Return the (x, y) coordinate for the center point of the cell that contains the specified text.  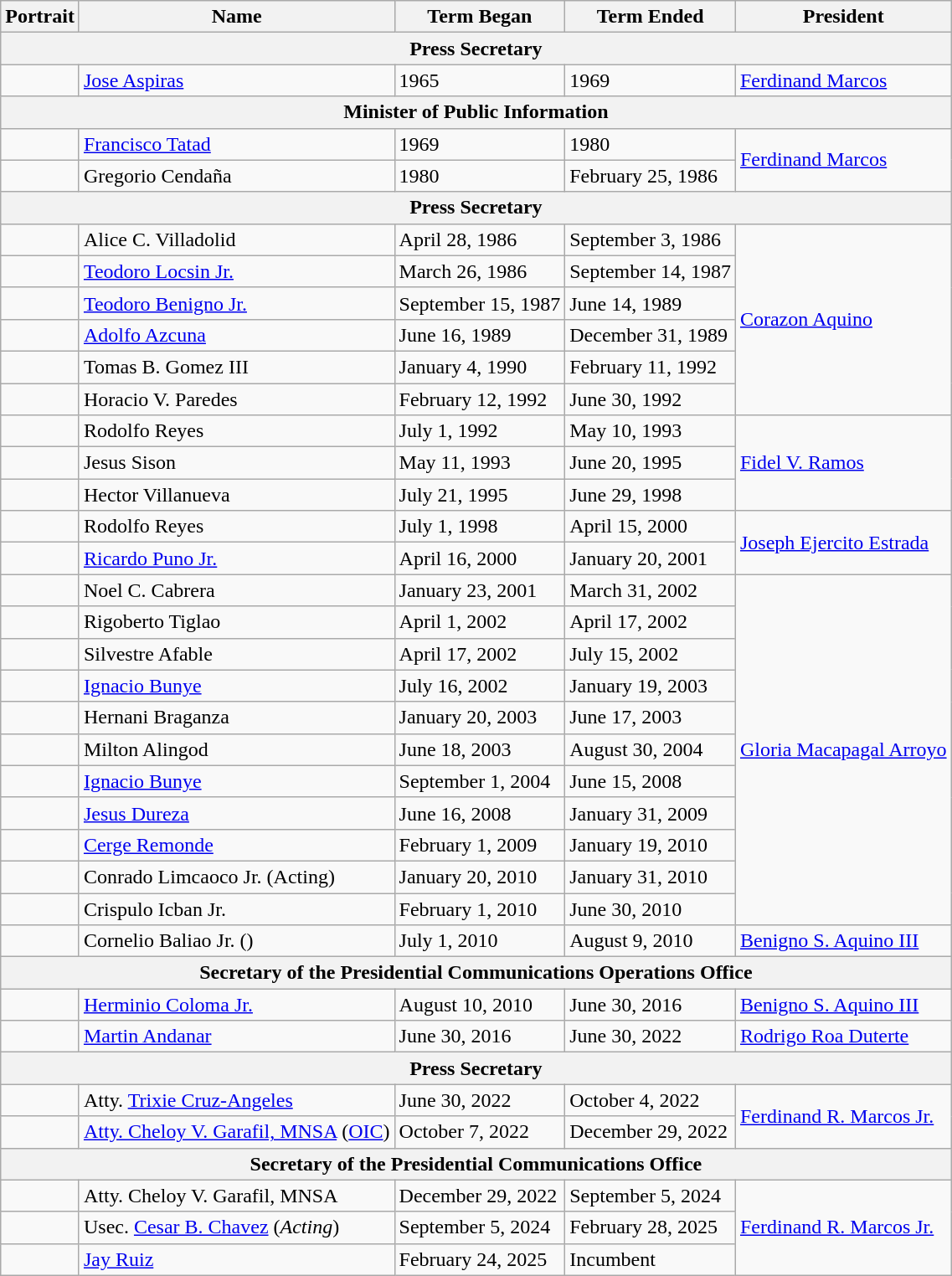
Cornelio Baliao Jr. () (236, 941)
October 7, 2022 (480, 1132)
June 16, 2008 (480, 813)
July 16, 2002 (480, 686)
April 16, 2000 (480, 558)
Ricardo Puno Jr. (236, 558)
Fidel V. Ramos (843, 463)
Conrado Limcaoco Jr. (Acting) (236, 877)
September 1, 2004 (480, 781)
Jay Ruiz (236, 1259)
February 25, 1986 (651, 176)
Gregorio Cendaña (236, 176)
Herminio Coloma Jr. (236, 1005)
1965 (480, 80)
Joseph Ejercito Estrada (843, 543)
February 11, 1992 (651, 367)
June 16, 1989 (480, 335)
Teodoro Benigno Jr. (236, 303)
March 26, 1986 (480, 271)
Atty. Cheloy V. Garafil, MNSA (236, 1196)
August 30, 2004 (651, 749)
February 28, 2025 (651, 1227)
Secretary of the Presidential Communications Operations Office (476, 973)
September 14, 1987 (651, 271)
Crispulo Icban Jr. (236, 908)
June 15, 2008 (651, 781)
January 19, 2010 (651, 845)
June 30, 2010 (651, 908)
Noel C. Cabrera (236, 590)
January 23, 2001 (480, 590)
July 1, 1998 (480, 527)
Corazon Aquino (843, 319)
January 31, 2010 (651, 877)
January 4, 1990 (480, 367)
Cerge Remonde (236, 845)
Rigoberto Tiglao (236, 622)
Jose Aspiras (236, 80)
President (843, 17)
Name (236, 17)
May 10, 1993 (651, 431)
Term Began (480, 17)
Term Ended (651, 17)
May 11, 1993 (480, 463)
Minister of Public Information (476, 112)
December 31, 1989 (651, 335)
Martin Andanar (236, 1037)
April 28, 1986 (480, 239)
July 15, 2002 (651, 654)
Hernani Braganza (236, 718)
July 21, 1995 (480, 495)
Adolfo Azcuna (236, 335)
February 1, 2009 (480, 845)
June 18, 2003 (480, 749)
June 29, 1998 (651, 495)
February 1, 2010 (480, 908)
Francisco Tatad (236, 144)
April 15, 2000 (651, 527)
June 20, 1995 (651, 463)
January 19, 2003 (651, 686)
August 9, 2010 (651, 941)
Portrait (40, 17)
January 20, 2001 (651, 558)
January 20, 2010 (480, 877)
Rodrigo Roa Duterte (843, 1037)
September 15, 1987 (480, 303)
Horacio V. Paredes (236, 399)
January 31, 2009 (651, 813)
September 3, 1986 (651, 239)
Jesus Dureza (236, 813)
Jesus Sison (236, 463)
Silvestre Afable (236, 654)
Gloria Macapagal Arroyo (843, 750)
February 24, 2025 (480, 1259)
June 17, 2003 (651, 718)
Atty. Cheloy V. Garafil, MNSA (OIC) (236, 1132)
Secretary of the Presidential Communications Office (476, 1164)
April 1, 2002 (480, 622)
October 4, 2022 (651, 1100)
Teodoro Locsin Jr. (236, 271)
January 20, 2003 (480, 718)
February 12, 1992 (480, 399)
Atty. Trixie Cruz-Angeles (236, 1100)
June 14, 1989 (651, 303)
Hector Villanueva (236, 495)
July 1, 2010 (480, 941)
August 10, 2010 (480, 1005)
Milton Alingod (236, 749)
Incumbent (651, 1259)
Tomas B. Gomez III (236, 367)
June 30, 1992 (651, 399)
March 31, 2002 (651, 590)
Usec. Cesar B. Chavez (Acting) (236, 1227)
Alice C. Villadolid (236, 239)
July 1, 1992 (480, 431)
